Provide the [x, y] coordinate of the cell's center where the given text is located.  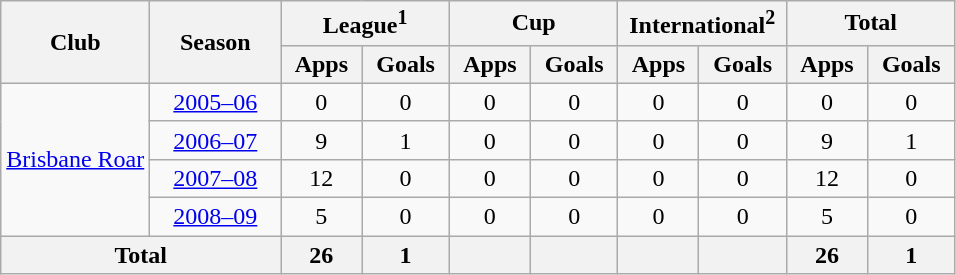
2007–08 [216, 178]
Club [76, 42]
League1 [366, 24]
Season [216, 42]
2006–07 [216, 140]
Brisbane Roar [76, 159]
2005–06 [216, 102]
Cup [534, 24]
International2 [702, 24]
2008–09 [216, 217]
